Scan for the cell matching the given text and deliver its (X, Y) coordinate at center. 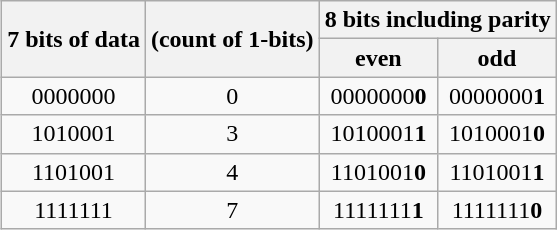
4 (232, 172)
11111110 (498, 210)
0000000 (74, 96)
even (378, 58)
00000000 (378, 96)
1010001 (74, 134)
3 (232, 134)
1111111 (74, 210)
10100011 (378, 134)
00000001 (498, 96)
11010010 (378, 172)
11010011 (498, 172)
1101001 (74, 172)
11111111 (378, 210)
0 (232, 96)
odd (498, 58)
7 (232, 210)
8 bits including parity (438, 20)
(count of 1-bits) (232, 39)
7 bits of data (74, 39)
10100010 (498, 134)
